Identify which cell holds the provided text, then report its [x, y] central coordinate. 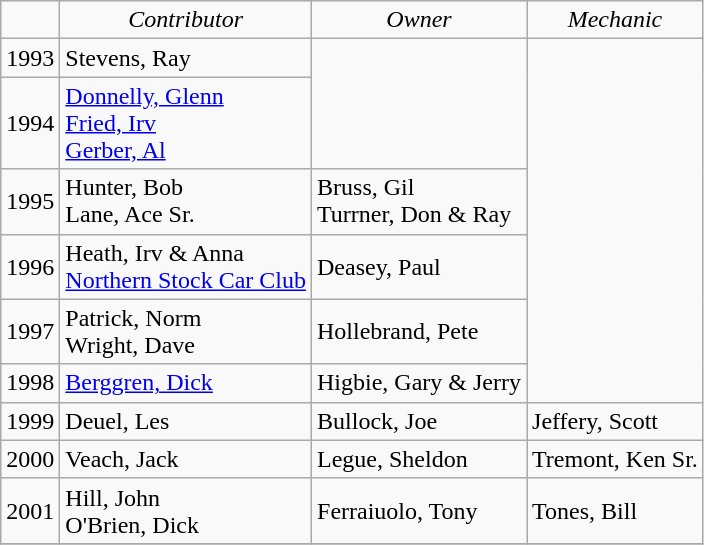
Mechanic [616, 20]
2001 [30, 510]
Jeffery, Scott [616, 421]
Deuel, Les [186, 421]
Patrick, NormWright, Dave [186, 332]
1999 [30, 421]
Veach, Jack [186, 459]
2000 [30, 459]
Bullock, Joe [420, 421]
Bruss, GilTurrner, Don & Ray [420, 202]
Stevens, Ray [186, 58]
1994 [30, 123]
Legue, Sheldon [420, 459]
Donnelly, GlennFried, IrvGerber, Al [186, 123]
Hunter, BobLane, Ace Sr. [186, 202]
Owner [420, 20]
1997 [30, 332]
Tremont, Ken Sr. [616, 459]
Berggren, Dick [186, 383]
1993 [30, 58]
Tones, Bill [616, 510]
Deasey, Paul [420, 266]
Higbie, Gary & Jerry [420, 383]
Hill, JohnO'Brien, Dick [186, 510]
1996 [30, 266]
1995 [30, 202]
Hollebrand, Pete [420, 332]
Heath, Irv & AnnaNorthern Stock Car Club [186, 266]
1998 [30, 383]
Contributor [186, 20]
Ferraiuolo, Tony [420, 510]
